Determine the (X, Y) coordinate at the center of the cell enclosing the given text.  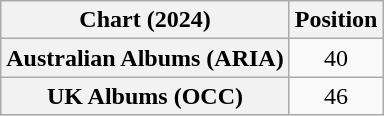
Chart (2024) (145, 20)
40 (336, 58)
46 (336, 96)
UK Albums (OCC) (145, 96)
Position (336, 20)
Australian Albums (ARIA) (145, 58)
